Return (x, y) of the center of cell containing provided text 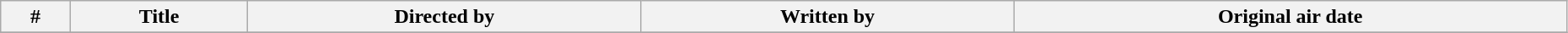
Original air date (1291, 17)
Written by (827, 17)
Title (159, 17)
# (35, 17)
Directed by (445, 17)
